From the cell containing the given text, extract its center point as [x, y] coordinate. 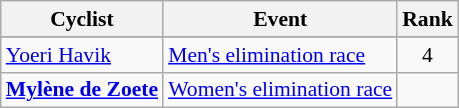
Men's elimination race [280, 55]
Event [280, 19]
Yoeri Havik [82, 55]
Cyclist [82, 19]
Rank [428, 19]
Women's elimination race [280, 90]
4 [428, 55]
Mylène de Zoete [82, 90]
